Pinpoint the cell where the given text exists, returning its (x, y) midpoint coordinate. 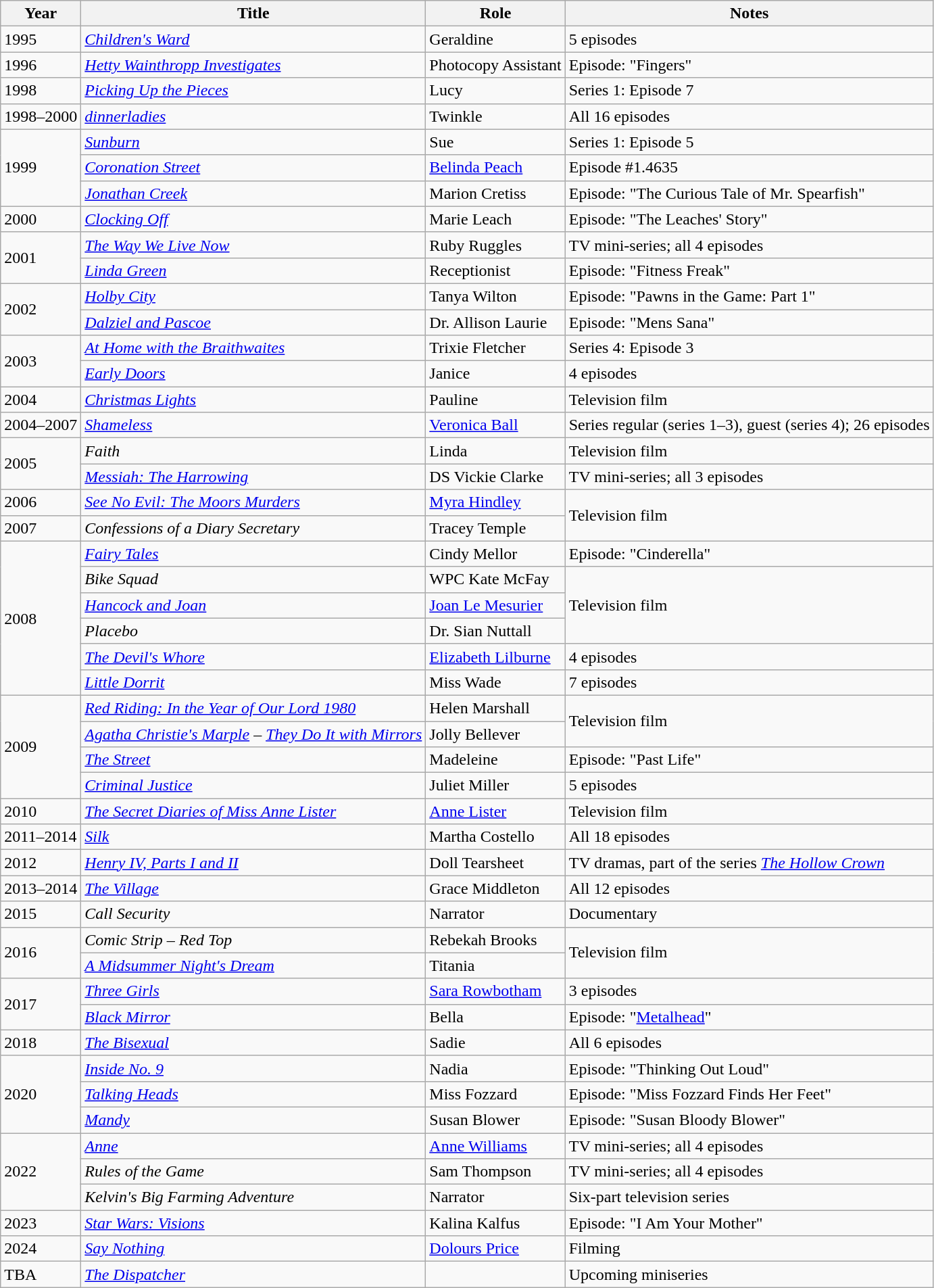
Juliet Miller (495, 786)
Year (41, 14)
2008 (41, 618)
dinnerladies (253, 116)
All 12 episodes (749, 888)
Elizabeth Lilburne (495, 657)
2013–2014 (41, 888)
Hetty Wainthropp Investigates (253, 65)
Confessions of a Diary Secretary (253, 528)
Episode: "Pawns in the Game: Part 1" (749, 296)
Pauline (495, 400)
2017 (41, 1004)
1995 (41, 39)
The Village (253, 888)
Doll Tearsheet (495, 863)
Miss Fozzard (495, 1094)
Episode: "The Curious Tale of Mr. Spearfish" (749, 193)
Christmas Lights (253, 400)
Helen Marshall (495, 708)
The Dispatcher (253, 1274)
Episode: "Fitness Freak" (749, 270)
At Home with the Braithwaites (253, 348)
TV dramas, part of the series The Hollow Crown (749, 863)
Sadie (495, 1043)
Marie Leach (495, 219)
Jolly Bellever (495, 734)
DS Vickie Clarke (495, 477)
2009 (41, 746)
Agatha Christie's Marple – They Do It with Mirrors (253, 734)
Three Girls (253, 991)
Anne Williams (495, 1146)
Criminal Justice (253, 786)
Clocking Off (253, 219)
Myra Hindley (495, 502)
Cindy Mellor (495, 554)
Tanya Wilton (495, 296)
Series 1: Episode 7 (749, 91)
1998–2000 (41, 116)
Jonathan Creek (253, 193)
Red Riding: In the Year of Our Lord 1980 (253, 708)
2004–2007 (41, 425)
Faith (253, 451)
Miss Wade (495, 682)
3 episodes (749, 991)
Kalina Kalfus (495, 1223)
Picking Up the Pieces (253, 91)
Upcoming miniseries (749, 1274)
2018 (41, 1043)
Series 4: Episode 3 (749, 348)
Photocopy Assistant (495, 65)
Grace Middleton (495, 888)
1999 (41, 168)
Call Security (253, 914)
Bella (495, 1017)
Sam Thompson (495, 1172)
The Street (253, 760)
Role (495, 14)
Mandy (253, 1120)
Six-part television series (749, 1197)
Title (253, 14)
2006 (41, 502)
2015 (41, 914)
Joan Le Mesurier (495, 605)
Episode: "Past Life" (749, 760)
See No Evil: The Moors Murders (253, 502)
Say Nothing (253, 1249)
Tracey Temple (495, 528)
The Way We Live Now (253, 245)
Silk (253, 837)
2011–2014 (41, 837)
Comic Strip – Red Top (253, 940)
2001 (41, 258)
2002 (41, 309)
2010 (41, 811)
Episode: "Mens Sana" (749, 323)
Anne (253, 1146)
2003 (41, 361)
All 16 episodes (749, 116)
Trixie Fletcher (495, 348)
2024 (41, 1249)
Episode: "Fingers" (749, 65)
Dr. Sian Nuttall (495, 631)
Holby City (253, 296)
The Devil's Whore (253, 657)
Marion Cretiss (495, 193)
Early Doors (253, 374)
2023 (41, 1223)
2004 (41, 400)
Geraldine (495, 39)
Titania (495, 965)
Lucy (495, 91)
Rebekah Brooks (495, 940)
The Bisexual (253, 1043)
1998 (41, 91)
Linda Green (253, 270)
Dalziel and Pascoe (253, 323)
Henry IV, Parts I and II (253, 863)
2020 (41, 1094)
Sue (495, 142)
2016 (41, 953)
Dolours Price (495, 1249)
Episode: "I Am Your Mother" (749, 1223)
Notes (749, 14)
Madeleine (495, 760)
Linda (495, 451)
Anne Lister (495, 811)
2000 (41, 219)
Veronica Ball (495, 425)
Star Wars: Visions (253, 1223)
Inside No. 9 (253, 1068)
Series regular (series 1–3), guest (series 4); 26 episodes (749, 425)
Black Mirror (253, 1017)
All 18 episodes (749, 837)
A Midsummer Night's Dream (253, 965)
Children's Ward (253, 39)
Rules of the Game (253, 1172)
Coronation Street (253, 168)
Ruby Ruggles (495, 245)
Episode #1.4635 (749, 168)
Martha Costello (495, 837)
Messiah: The Harrowing (253, 477)
Hancock and Joan (253, 605)
Placebo (253, 631)
Series 1: Episode 5 (749, 142)
Sunburn (253, 142)
WPC Kate McFay (495, 579)
Episode: "Metalhead" (749, 1017)
Episode: "The Leaches' Story" (749, 219)
Episode: "Susan Bloody Blower" (749, 1120)
2005 (41, 464)
Bike Squad (253, 579)
7 episodes (749, 682)
Episode: "Cinderella" (749, 554)
Episode: "Thinking Out Loud" (749, 1068)
2022 (41, 1172)
Twinkle (495, 116)
2012 (41, 863)
Susan Blower (495, 1120)
1996 (41, 65)
Belinda Peach (495, 168)
Fairy Tales (253, 554)
Little Dorrit (253, 682)
TBA (41, 1274)
2007 (41, 528)
Nadia (495, 1068)
Janice (495, 374)
Filming (749, 1249)
Receptionist (495, 270)
Sara Rowbotham (495, 991)
Talking Heads (253, 1094)
Documentary (749, 914)
Dr. Allison Laurie (495, 323)
Episode: "Miss Fozzard Finds Her Feet" (749, 1094)
TV mini-series; all 3 episodes (749, 477)
All 6 episodes (749, 1043)
The Secret Diaries of Miss Anne Lister (253, 811)
Kelvin's Big Farming Adventure (253, 1197)
Shameless (253, 425)
